Find where the given text appears and provide that cell's center as (X, Y) coordinate. 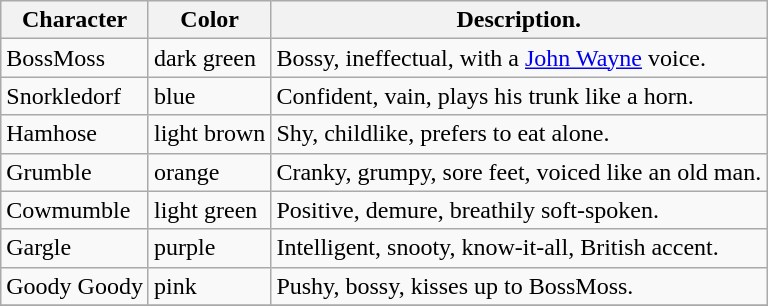
blue (209, 96)
purple (209, 248)
light brown (209, 134)
Character (75, 20)
Cranky, grumpy, sore feet, voiced like an old man. (519, 172)
Bossy, ineffectual, with a John Wayne voice. (519, 58)
Intelligent, snooty, know-it-all, British accent. (519, 248)
light green (209, 210)
Snorkledorf (75, 96)
Gargle (75, 248)
Goody Goody (75, 286)
Confident, vain, plays his trunk like a horn. (519, 96)
Hamhose (75, 134)
Positive, demure, breathily soft-spoken. (519, 210)
Grumble (75, 172)
orange (209, 172)
Color (209, 20)
Shy, childlike, prefers to eat alone. (519, 134)
pink (209, 286)
dark green (209, 58)
Description. (519, 20)
Pushy, bossy, kisses up to BossMoss. (519, 286)
Cowmumble (75, 210)
BossMoss (75, 58)
